Return the [X, Y] coordinate for the center point of the cell that contains the specified text.  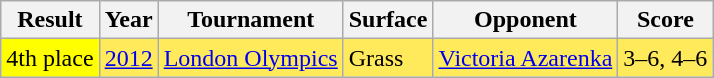
Opponent [526, 20]
Year [128, 20]
3–6, 4–6 [666, 58]
Victoria Azarenka [526, 58]
Result [50, 20]
London Olympics [250, 58]
4th place [50, 58]
Tournament [250, 20]
Grass [388, 58]
Score [666, 20]
2012 [128, 58]
Surface [388, 20]
